Detect which cell encompasses the target text, then output its (x, y) center coordinate. 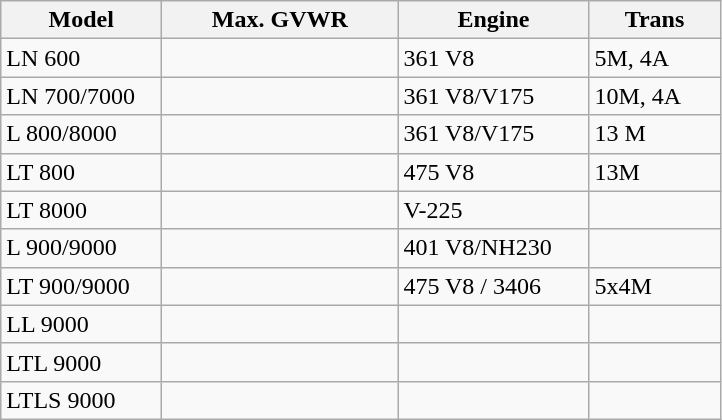
LTL 9000 (82, 362)
L 900/9000 (82, 248)
LN 600 (82, 58)
LT 900/9000 (82, 286)
Max. GVWR (280, 20)
5M, 4A (654, 58)
Trans (654, 20)
LT 800 (82, 172)
475 V8 / 3406 (494, 286)
13M (654, 172)
Engine (494, 20)
5x4M (654, 286)
V-225 (494, 210)
361 V8 (494, 58)
13 M (654, 134)
LN 700/7000 (82, 96)
L 800/8000 (82, 134)
10M, 4A (654, 96)
LTLS 9000 (82, 400)
475 V8 (494, 172)
LL 9000 (82, 324)
401 V8/NH230 (494, 248)
LT 8000 (82, 210)
Model (82, 20)
